Provide the [x, y] coordinate of the cell's center where the given text is located.  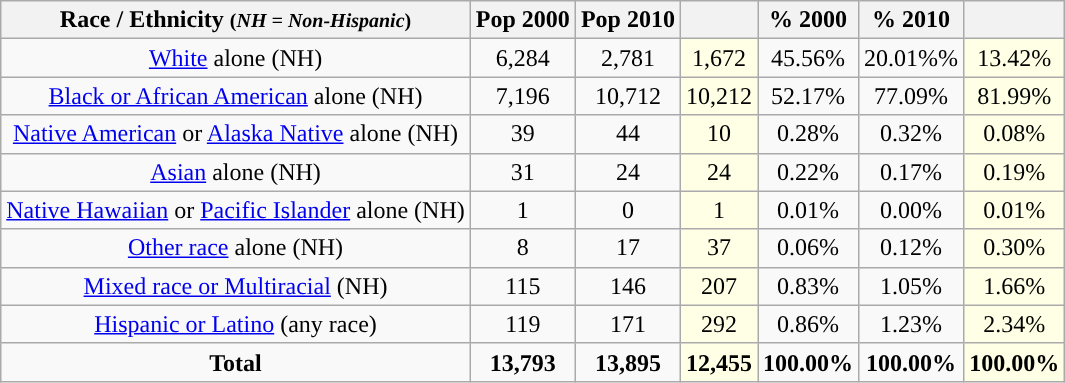
0.06% [808, 248]
44 [628, 134]
0.28% [808, 134]
Pop 2000 [522, 20]
10 [718, 134]
2,781 [628, 58]
39 [522, 134]
0.19% [1014, 172]
Asian alone (NH) [236, 172]
Race / Ethnicity (NH = Non-Hispanic) [236, 20]
White alone (NH) [236, 58]
6,284 [522, 58]
119 [522, 324]
13,895 [628, 362]
146 [628, 286]
Black or African American alone (NH) [236, 96]
Native American or Alaska Native alone (NH) [236, 134]
% 2010 [912, 20]
0.00% [912, 210]
81.99% [1014, 96]
0.32% [912, 134]
Other race alone (NH) [236, 248]
0.08% [1014, 134]
Total [236, 362]
7,196 [522, 96]
1.23% [912, 324]
1.05% [912, 286]
207 [718, 286]
292 [718, 324]
77.09% [912, 96]
0.17% [912, 172]
115 [522, 286]
0.12% [912, 248]
13.42% [1014, 58]
0.30% [1014, 248]
1,672 [718, 58]
8 [522, 248]
31 [522, 172]
171 [628, 324]
0.83% [808, 286]
1.66% [1014, 286]
% 2000 [808, 20]
10,712 [628, 96]
Hispanic or Latino (any race) [236, 324]
Pop 2010 [628, 20]
Native Hawaiian or Pacific Islander alone (NH) [236, 210]
17 [628, 248]
20.01%% [912, 58]
0.86% [808, 324]
2.34% [1014, 324]
45.56% [808, 58]
0 [628, 210]
12,455 [718, 362]
Mixed race or Multiracial (NH) [236, 286]
0.22% [808, 172]
37 [718, 248]
10,212 [718, 96]
13,793 [522, 362]
52.17% [808, 96]
